Pinpoint the cell where the given text exists, returning its [X, Y] midpoint coordinate. 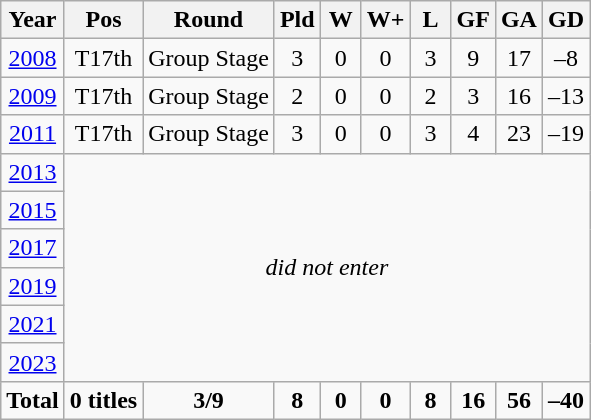
GF [473, 20]
L [430, 20]
–40 [566, 400]
0 titles [103, 400]
Pos [103, 20]
–13 [566, 96]
did not enter [326, 267]
W+ [386, 20]
2015 [33, 210]
–19 [566, 134]
9 [473, 58]
Total [33, 400]
Year [33, 20]
2021 [33, 324]
Pld [297, 20]
56 [518, 400]
2009 [33, 96]
W [340, 20]
GA [518, 20]
17 [518, 58]
2011 [33, 134]
3/9 [209, 400]
2023 [33, 362]
Round [209, 20]
2019 [33, 286]
2017 [33, 248]
2013 [33, 172]
2008 [33, 58]
GD [566, 20]
–8 [566, 58]
4 [473, 134]
23 [518, 134]
